Locate the cell with the specified text and output its [x, y] center coordinate. 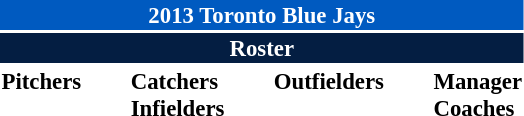
Roster [262, 48]
2013 Toronto Blue Jays [262, 15]
